From the cell containing the given text, extract its center point as (x, y) coordinate. 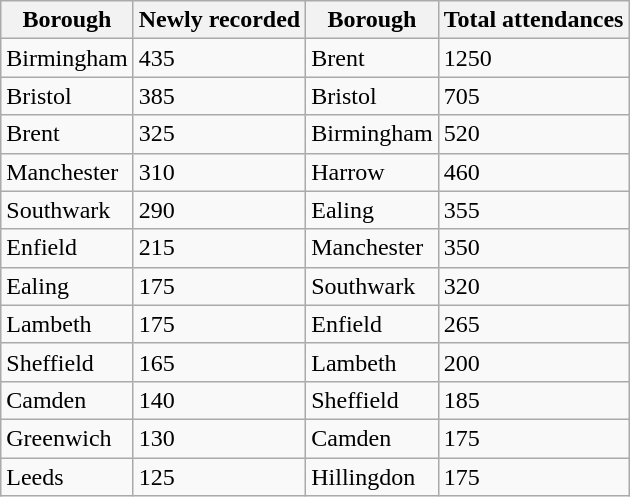
Harrow (372, 172)
520 (534, 134)
200 (534, 362)
265 (534, 324)
Newly recorded (220, 20)
185 (534, 400)
Leeds (67, 477)
350 (534, 248)
140 (220, 400)
325 (220, 134)
290 (220, 210)
310 (220, 172)
Total attendances (534, 20)
435 (220, 58)
125 (220, 477)
385 (220, 96)
165 (220, 362)
215 (220, 248)
355 (534, 210)
130 (220, 438)
Greenwich (67, 438)
1250 (534, 58)
705 (534, 96)
320 (534, 286)
Hillingdon (372, 477)
460 (534, 172)
